Pinpoint the cell where the given text exists, returning its (x, y) midpoint coordinate. 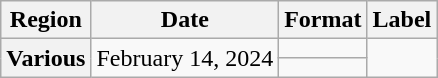
Region (46, 20)
Date (185, 20)
Various (46, 58)
February 14, 2024 (185, 58)
Label (402, 20)
Format (323, 20)
